Search for the cell housing the specified text and yield its [X, Y] center coordinate. 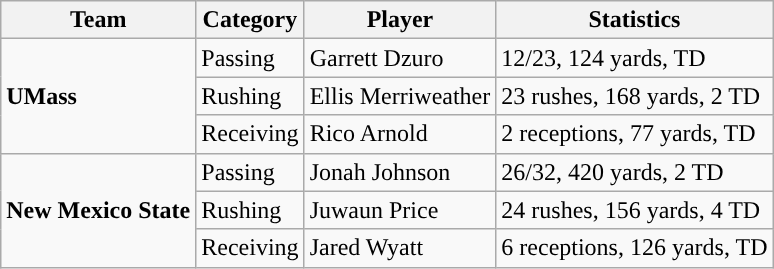
Ellis Merriweather [400, 96]
New Mexico State [98, 210]
26/32, 420 yards, 2 TD [634, 172]
2 receptions, 77 yards, TD [634, 134]
Category [250, 20]
Jared Wyatt [400, 248]
12/23, 124 yards, TD [634, 58]
UMass [98, 96]
Rico Arnold [400, 134]
24 rushes, 156 yards, 4 TD [634, 210]
Garrett Dzuro [400, 58]
Jonah Johnson [400, 172]
6 receptions, 126 yards, TD [634, 248]
Juwaun Price [400, 210]
Statistics [634, 20]
Player [400, 20]
23 rushes, 168 yards, 2 TD [634, 96]
Team [98, 20]
